Scan for the cell matching the given text and deliver its [X, Y] coordinate at center. 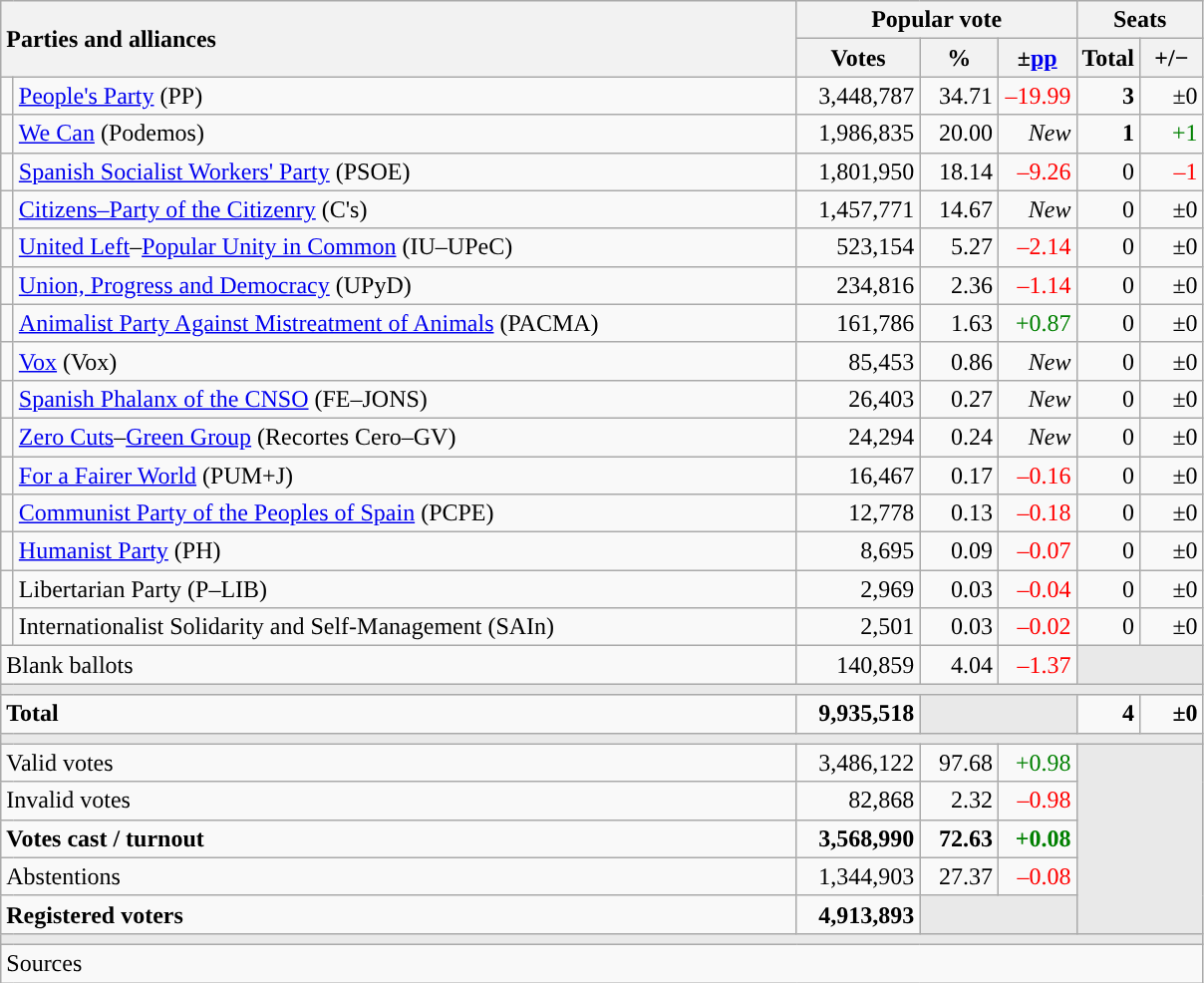
Union, Progress and Democracy (UPyD) [405, 285]
+/− [1172, 58]
14.67 [959, 209]
+0.87 [1037, 323]
18.14 [959, 171]
4,913,893 [858, 914]
±pp [1037, 58]
97.68 [959, 763]
+0.08 [1037, 838]
0.13 [959, 513]
–0.98 [1037, 801]
5.27 [959, 247]
1,344,903 [858, 876]
Blank ballots [399, 665]
Spanish Phalanx of the CNSO (FE–JONS) [405, 399]
–0.18 [1037, 513]
–1 [1172, 171]
85,453 [858, 361]
–1.14 [1037, 285]
82,868 [858, 801]
1,986,835 [858, 134]
–9.26 [1037, 171]
16,467 [858, 476]
2,501 [858, 627]
Abstentions [399, 876]
20.00 [959, 134]
1,801,950 [858, 171]
3,486,122 [858, 763]
United Left–Popular Unity in Common (IU–UPeC) [405, 247]
–0.08 [1037, 876]
Humanist Party (PH) [405, 551]
161,786 [858, 323]
–2.14 [1037, 247]
% [959, 58]
26,403 [858, 399]
0.27 [959, 399]
Votes [858, 58]
2.32 [959, 801]
2.36 [959, 285]
2,969 [858, 589]
0.09 [959, 551]
72.63 [959, 838]
Seats [1140, 20]
234,816 [858, 285]
+1 [1172, 134]
People's Party (PP) [405, 96]
–19.99 [1037, 96]
Popular vote [937, 20]
140,859 [858, 665]
1,457,771 [858, 209]
Spanish Socialist Workers' Party (PSOE) [405, 171]
12,778 [858, 513]
Animalist Party Against Mistreatment of Animals (PACMA) [405, 323]
3,448,787 [858, 96]
523,154 [858, 247]
–0.16 [1037, 476]
Sources [602, 963]
9,935,518 [858, 714]
Invalid votes [399, 801]
8,695 [858, 551]
Votes cast / turnout [399, 838]
+0.98 [1037, 763]
–0.07 [1037, 551]
24,294 [858, 437]
0.86 [959, 361]
Vox (Vox) [405, 361]
4 [1108, 714]
Libertarian Party (P–LIB) [405, 589]
3 [1108, 96]
1.63 [959, 323]
3,568,990 [858, 838]
34.71 [959, 96]
0.24 [959, 437]
–0.02 [1037, 627]
We Can (Podemos) [405, 134]
Communist Party of the Peoples of Spain (PCPE) [405, 513]
27.37 [959, 876]
–1.37 [1037, 665]
1 [1108, 134]
Internationalist Solidarity and Self-Management (SAIn) [405, 627]
For a Fairer World (PUM+J) [405, 476]
Parties and alliances [399, 39]
–0.04 [1037, 589]
Citizens–Party of the Citizenry (C's) [405, 209]
Valid votes [399, 763]
4.04 [959, 665]
Registered voters [399, 914]
Zero Cuts–Green Group (Recortes Cero–GV) [405, 437]
0.17 [959, 476]
